Capture the cell that displays the provided text and extract its (X, Y) central coordinate. 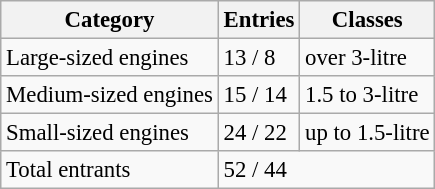
up to 1.5-litre (368, 133)
15 / 14 (258, 95)
Large-sized engines (110, 58)
Classes (368, 20)
1.5 to 3-litre (368, 95)
over 3-litre (368, 58)
Category (110, 20)
Total entrants (110, 170)
Medium-sized engines (110, 95)
52 / 44 (326, 170)
24 / 22 (258, 133)
13 / 8 (258, 58)
Small-sized engines (110, 133)
Entries (258, 20)
